From the cell containing the given text, extract its center point as (x, y) coordinate. 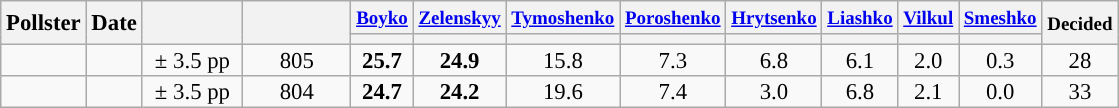
Pollster (44, 23)
24.2 (460, 92)
Smeshko (1000, 18)
19.6 (563, 92)
Date (114, 23)
Liashko (860, 18)
Decided (1080, 23)
Poroshenko (673, 18)
0.0 (1000, 92)
24.7 (382, 92)
Vilkul (928, 18)
2.1 (928, 92)
15.8 (563, 61)
24.9 (460, 61)
7.4 (673, 92)
25.7 (382, 61)
804 (297, 92)
2.0 (928, 61)
Boyko (382, 18)
805 (297, 61)
0.3 (1000, 61)
3.0 (774, 92)
Tymoshenko (563, 18)
7.3 (673, 61)
6.1 (860, 61)
Hrytsenko (774, 18)
33 (1080, 92)
28 (1080, 61)
Zelenskyy (460, 18)
